Determine the (X, Y) coordinate at the center of the cell enclosing the given text.  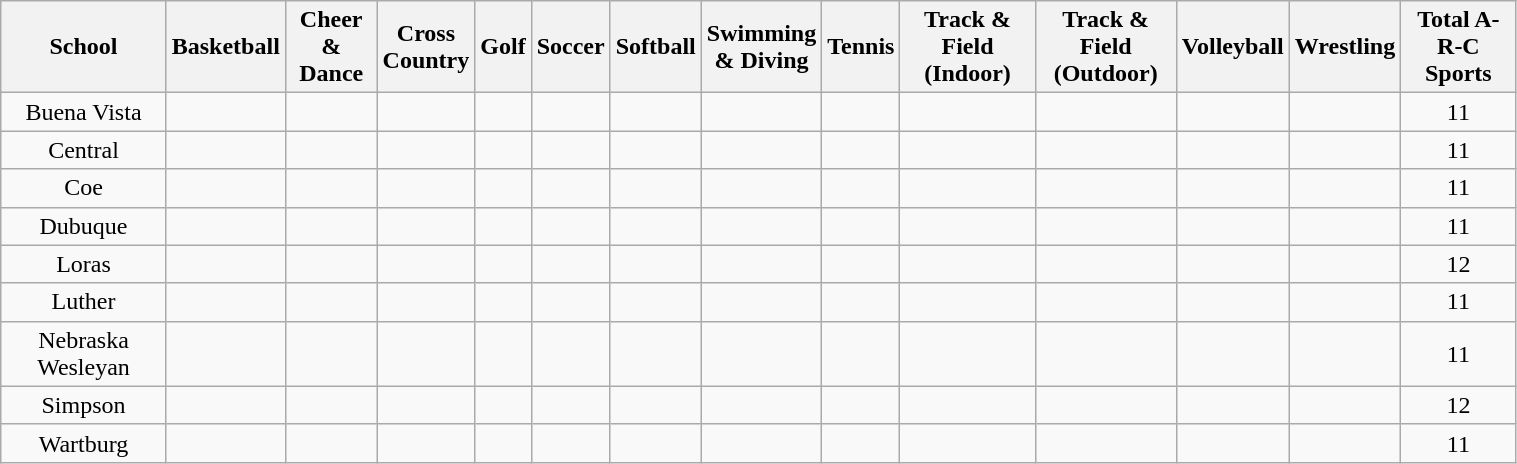
Soccer (570, 47)
Softball (656, 47)
Loras (84, 264)
Golf (503, 47)
CrossCountry (426, 47)
Swimming& Diving (761, 47)
Cheer& Dance (331, 47)
Nebraska Wesleyan (84, 354)
Coe (84, 188)
Volleyball (1232, 47)
Dubuque (84, 226)
Track & Field(Indoor) (968, 47)
Buena Vista (84, 112)
School (84, 47)
Track & Field(Outdoor) (1106, 47)
Tennis (861, 47)
Luther (84, 302)
Total A-R-CSports (1458, 47)
Basketball (226, 47)
Wrestling (1345, 47)
Wartburg (84, 443)
Simpson (84, 405)
Central (84, 150)
